Pinpoint the cell where the given text exists, returning its (X, Y) midpoint coordinate. 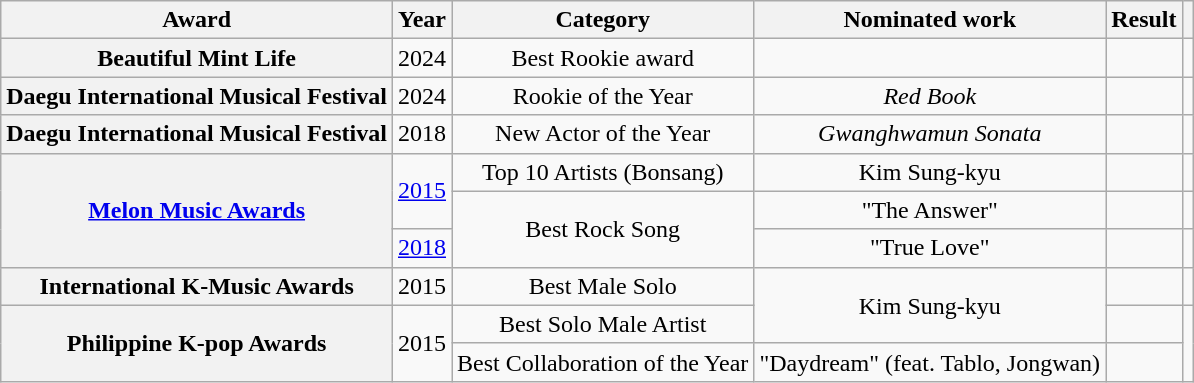
Gwanghwamun Sonata (930, 134)
Award (197, 20)
Category (603, 20)
Best Rock Song (603, 229)
Nominated work (930, 20)
Result (1144, 20)
Beautiful Mint Life (197, 58)
International K-Music Awards (197, 286)
"The Answer" (930, 210)
Melon Music Awards (197, 210)
Top 10 Artists (Bonsang) (603, 172)
New Actor of the Year (603, 134)
"Daydream" (feat. Tablo, Jongwan) (930, 362)
Red Book (930, 96)
Best Solo Male Artist (603, 324)
Year (422, 20)
Philippine K-pop Awards (197, 343)
"True Love" (930, 248)
Rookie of the Year (603, 96)
Best Male Solo (603, 286)
Best Rookie award (603, 58)
Best Collaboration of the Year (603, 362)
